Return (X, Y) of the center of cell containing provided text 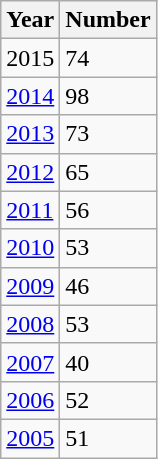
2013 (30, 134)
46 (108, 286)
52 (108, 400)
Number (108, 20)
2012 (30, 172)
2014 (30, 96)
2005 (30, 438)
2008 (30, 324)
51 (108, 438)
2007 (30, 362)
2009 (30, 286)
56 (108, 210)
40 (108, 362)
98 (108, 96)
65 (108, 172)
Year (30, 20)
2006 (30, 400)
74 (108, 58)
2015 (30, 58)
2010 (30, 248)
2011 (30, 210)
73 (108, 134)
